Output the [x, y] coordinate of the center of the cell containing the given text.  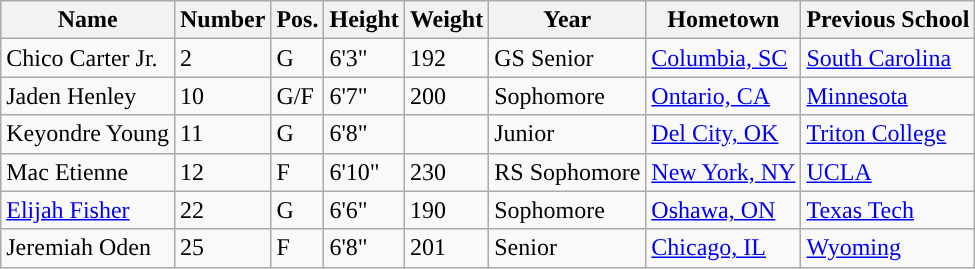
Texas Tech [888, 210]
Chico Carter Jr. [88, 58]
New York, NY [724, 172]
Name [88, 20]
Number [222, 20]
Hometown [724, 20]
Ontario, CA [724, 96]
Weight [446, 20]
Oshawa, ON [724, 210]
Columbia, SC [724, 58]
6'3" [364, 58]
192 [446, 58]
G/F [298, 96]
Senior [568, 248]
Jeremiah Oden [88, 248]
Junior [568, 134]
Triton College [888, 134]
Pos. [298, 20]
Previous School [888, 20]
11 [222, 134]
6'6" [364, 210]
190 [446, 210]
South Carolina [888, 58]
Height [364, 20]
Keyondre Young [88, 134]
Mac Etienne [88, 172]
230 [446, 172]
10 [222, 96]
Jaden Henley [88, 96]
201 [446, 248]
Del City, OK [724, 134]
RS Sophomore [568, 172]
6'10" [364, 172]
Chicago, IL [724, 248]
Wyoming [888, 248]
2 [222, 58]
UCLA [888, 172]
Year [568, 20]
22 [222, 210]
12 [222, 172]
GS Senior [568, 58]
6'7" [364, 96]
200 [446, 96]
25 [222, 248]
Minnesota [888, 96]
Elijah Fisher [88, 210]
